Pinpoint the cell where the given text exists, returning its (X, Y) midpoint coordinate. 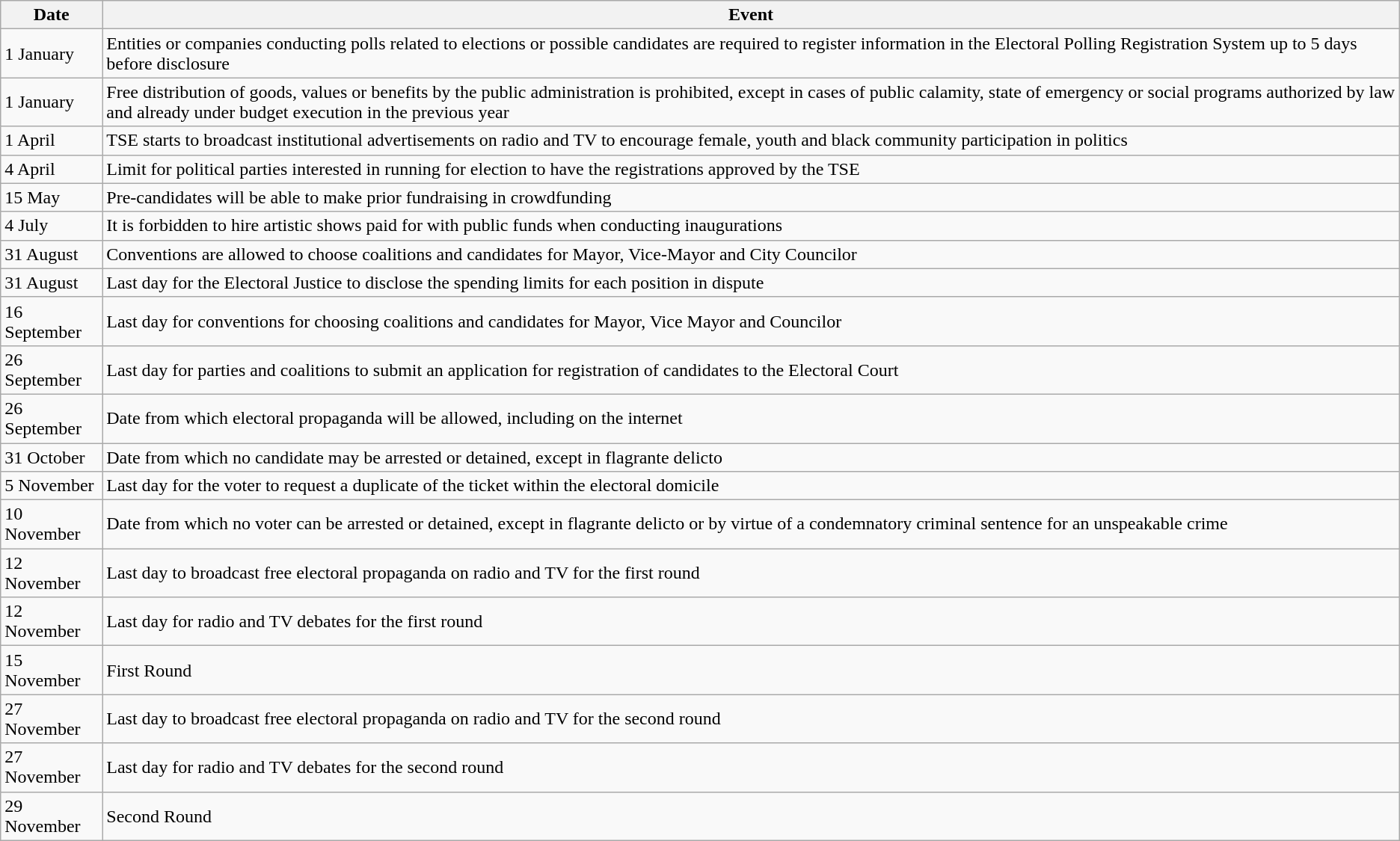
Event (751, 15)
Conventions are allowed to choose coalitions and candidates for Mayor, Vice-Mayor and City Councilor (751, 254)
4 July (52, 226)
4 April (52, 169)
Pre-candidates will be able to make prior fundraising in crowdfunding (751, 197)
Last day for parties and coalitions to submit an application for registration of candidates to the Electoral Court (751, 369)
29 November (52, 816)
Last day to broadcast free electoral propaganda on radio and TV for the first round (751, 573)
15 November (52, 670)
TSE starts to broadcast institutional advertisements on radio and TV to encourage female, youth and black community participation in politics (751, 141)
Last day for radio and TV debates for the first round (751, 622)
Last day for the Electoral Justice to disclose the spending limits for each position in dispute (751, 283)
First Round (751, 670)
10 November (52, 525)
Last day for the voter to request a duplicate of the ticket within the electoral domicile (751, 486)
Last day for radio and TV debates for the second round (751, 767)
Last day for conventions for choosing coalitions and candidates for Mayor, Vice Mayor and Councilor (751, 321)
Limit for political parties interested in running for election to have the registrations approved by the TSE (751, 169)
It is forbidden to hire artistic shows paid for with public funds when conducting inaugurations (751, 226)
Date from which no candidate may be arrested or detained, except in flagrante delicto (751, 457)
Date (52, 15)
16 September (52, 321)
5 November (52, 486)
Last day to broadcast free electoral propaganda on radio and TV for the second round (751, 719)
Date from which electoral propaganda will be allowed, including on the internet (751, 419)
31 October (52, 457)
1 April (52, 141)
15 May (52, 197)
Second Round (751, 816)
